Pinpoint the cell where the given text exists, returning its [x, y] midpoint coordinate. 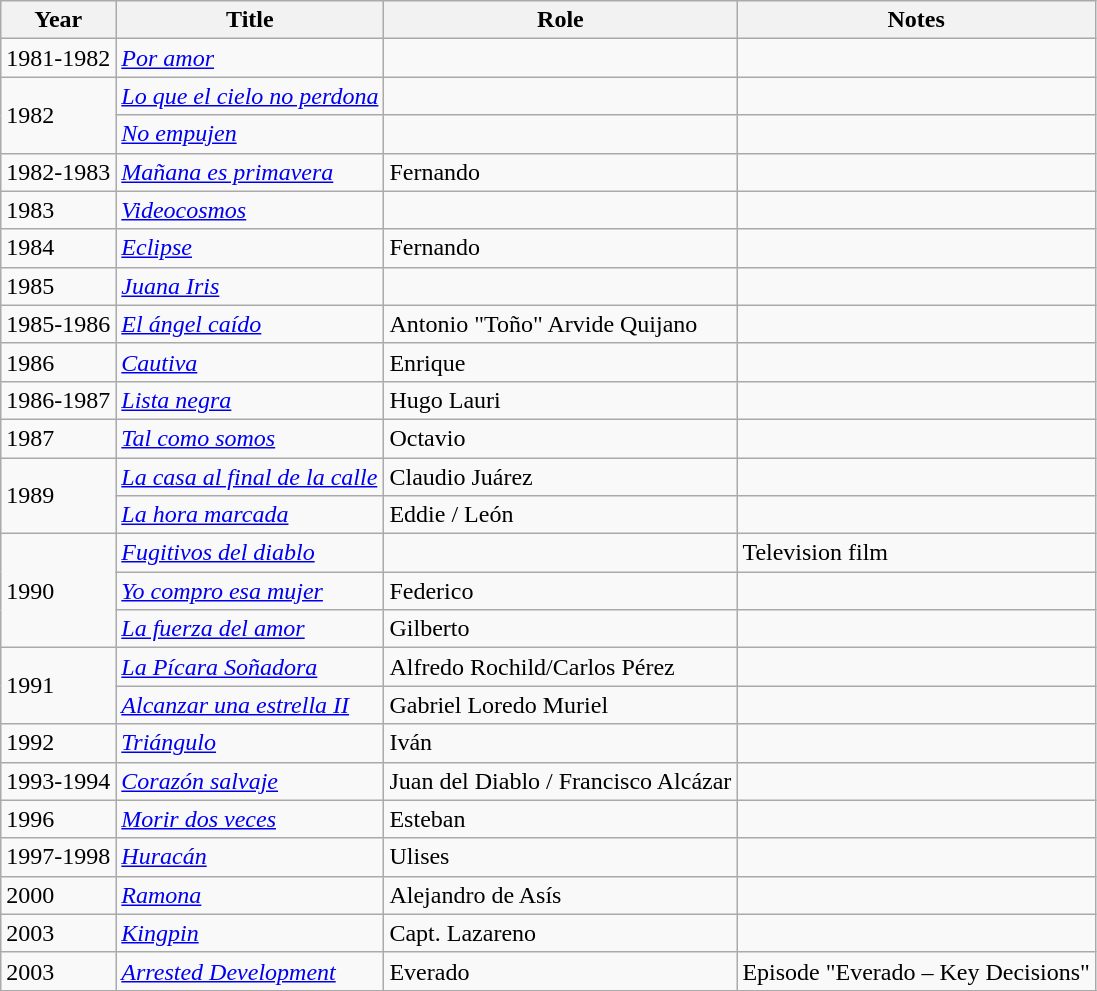
1984 [58, 248]
1987 [58, 438]
Ramona [250, 895]
1996 [58, 819]
Arrested Development [250, 971]
Claudio Juárez [560, 477]
Episode "Everado – Key Decisions" [916, 971]
Yo compro esa mujer [250, 591]
2000 [58, 895]
1990 [58, 591]
Kingpin [250, 933]
Ulises [560, 857]
La Pícara Soñadora [250, 667]
Alejandro de Asís [560, 895]
La casa al final de la calle [250, 477]
1982 [58, 115]
Antonio "Toño" Arvide Quijano [560, 324]
Role [560, 20]
Television film [916, 553]
1993-1994 [58, 781]
1985-1986 [58, 324]
Esteban [560, 819]
Videocosmos [250, 210]
Cautiva [250, 362]
Year [58, 20]
Lista negra [250, 400]
1986 [58, 362]
Triángulo [250, 743]
La hora marcada [250, 515]
1986-1987 [58, 400]
Gilberto [560, 629]
Juana Iris [250, 286]
La fuerza del amor [250, 629]
1982-1983 [58, 172]
No empujen [250, 134]
1981-1982 [58, 58]
1985 [58, 286]
Eddie / León [560, 515]
Alcanzar una estrella II [250, 705]
1992 [58, 743]
Tal como somos [250, 438]
Juan del Diablo / Francisco Alcázar [560, 781]
Alfredo Rochild/Carlos Pérez [560, 667]
Lo que el cielo no perdona [250, 96]
Gabriel Loredo Muriel [560, 705]
Hugo Lauri [560, 400]
1997-1998 [58, 857]
Huracán [250, 857]
1983 [58, 210]
Capt. Lazareno [560, 933]
Eclipse [250, 248]
Morir dos veces [250, 819]
Fugitivos del diablo [250, 553]
Everado [560, 971]
Iván [560, 743]
Mañana es primavera [250, 172]
Federico [560, 591]
1989 [58, 496]
Octavio [560, 438]
El ángel caído [250, 324]
Enrique [560, 362]
1991 [58, 686]
Por amor [250, 58]
Corazón salvaje [250, 781]
Notes [916, 20]
Title [250, 20]
